Provide the [x, y] coordinate of the cell's center where the given text is located.  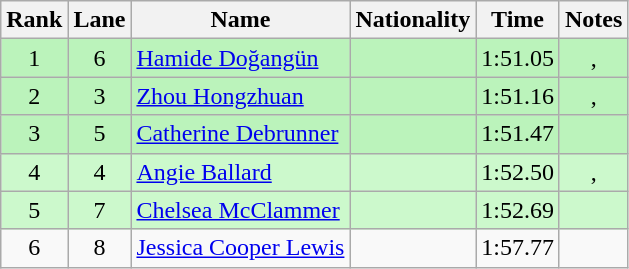
1:51.16 [518, 96]
1 [34, 58]
Lane [100, 20]
2 [34, 96]
1:52.69 [518, 210]
Jessica Cooper Lewis [240, 248]
Notes [593, 20]
1:57.77 [518, 248]
1:52.50 [518, 172]
Zhou Hongzhuan [240, 96]
Name [240, 20]
1:51.47 [518, 134]
8 [100, 248]
Time [518, 20]
Rank [34, 20]
Angie Ballard [240, 172]
Nationality [413, 20]
Catherine Debrunner [240, 134]
Hamide Doğangün [240, 58]
1:51.05 [518, 58]
Chelsea McClammer [240, 210]
7 [100, 210]
